Provide the (x, y) coordinate of the cell's center where the given text is located.  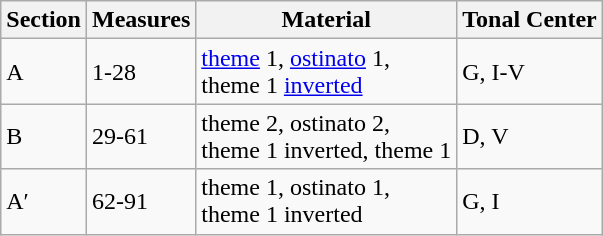
A′ (44, 202)
1-28 (140, 72)
Material (326, 20)
G, I (530, 202)
theme 2, ostinato 2,theme 1 inverted, theme 1 (326, 136)
B (44, 136)
Tonal Center (530, 20)
Section (44, 20)
A (44, 72)
29-61 (140, 136)
D, V (530, 136)
Measures (140, 20)
62-91 (140, 202)
G, I-V (530, 72)
